Search for the cell housing the specified text and yield its [X, Y] center coordinate. 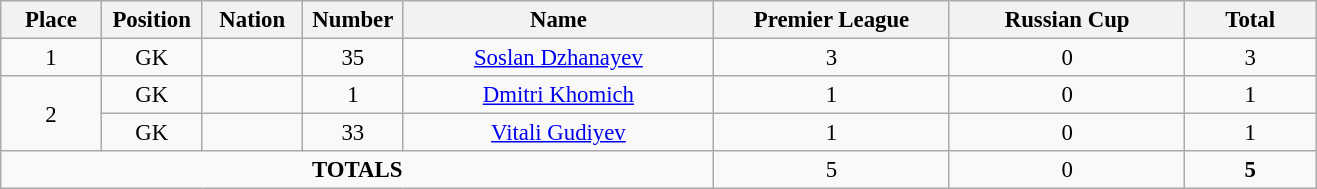
Position [152, 20]
Soslan Dzhanayev [558, 58]
Vitali Gudiyev [558, 133]
TOTALS [358, 170]
Total [1250, 20]
Nation [252, 20]
Number [354, 20]
33 [354, 133]
Premier League [832, 20]
Russian Cup [1067, 20]
Dmitri Khomich [558, 95]
Name [558, 20]
Place [52, 20]
35 [354, 58]
2 [52, 114]
